Capture the cell that displays the provided text and extract its [x, y] central coordinate. 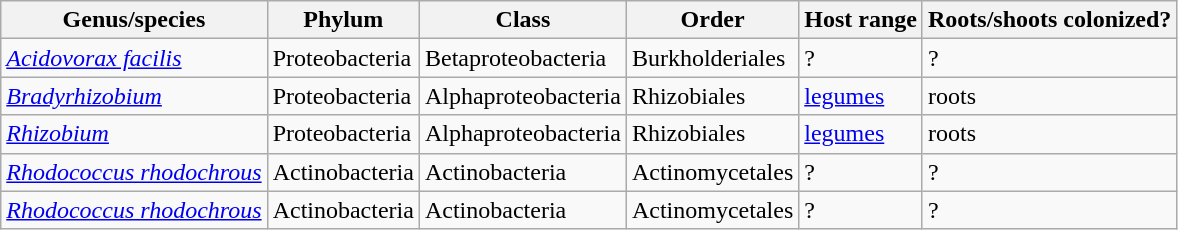
Order [712, 20]
Acidovorax facilis [134, 58]
Bradyrhizobium [134, 96]
Host range [861, 20]
Phylum [343, 20]
Genus/species [134, 20]
Betaproteobacteria [522, 58]
Roots/shoots colonized? [1049, 20]
Rhizobium [134, 134]
Class [522, 20]
Burkholderiales [712, 58]
